For the text-containing cell, return its midpoint in (x, y) coordinate format. 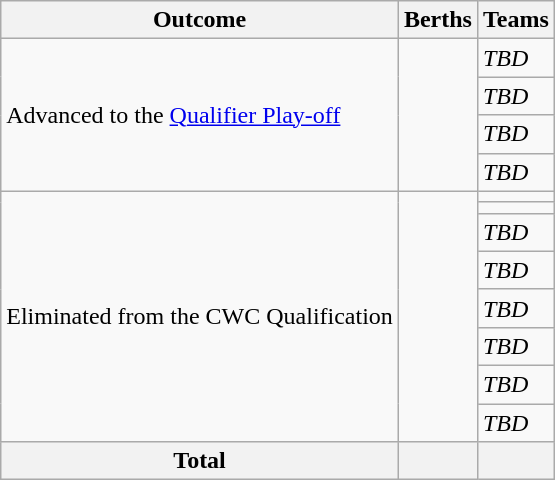
Eliminated from the CWC Qualification (200, 316)
Advanced to the Qualifier Play-off (200, 115)
Outcome (200, 20)
Teams (516, 20)
Berths (438, 20)
Total (200, 461)
